Detect which cell encompasses the target text, then output its [X, Y] center coordinate. 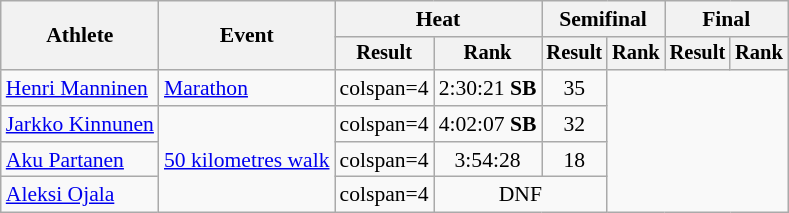
Semifinal [604, 19]
Marathon [247, 88]
Final [726, 19]
18 [575, 160]
Jarkko Kinnunen [80, 124]
35 [575, 88]
DNF [520, 195]
32 [575, 124]
3:54:28 [488, 160]
Aleksi Ojala [80, 195]
2:30:21 SB [488, 88]
Aku Partanen [80, 160]
Athlete [80, 36]
Event [247, 36]
50 kilometres walk [247, 160]
Heat [438, 19]
4:02:07 SB [488, 124]
Henri Manninen [80, 88]
